Find where the given text appears and provide that cell's center as (X, Y) coordinate. 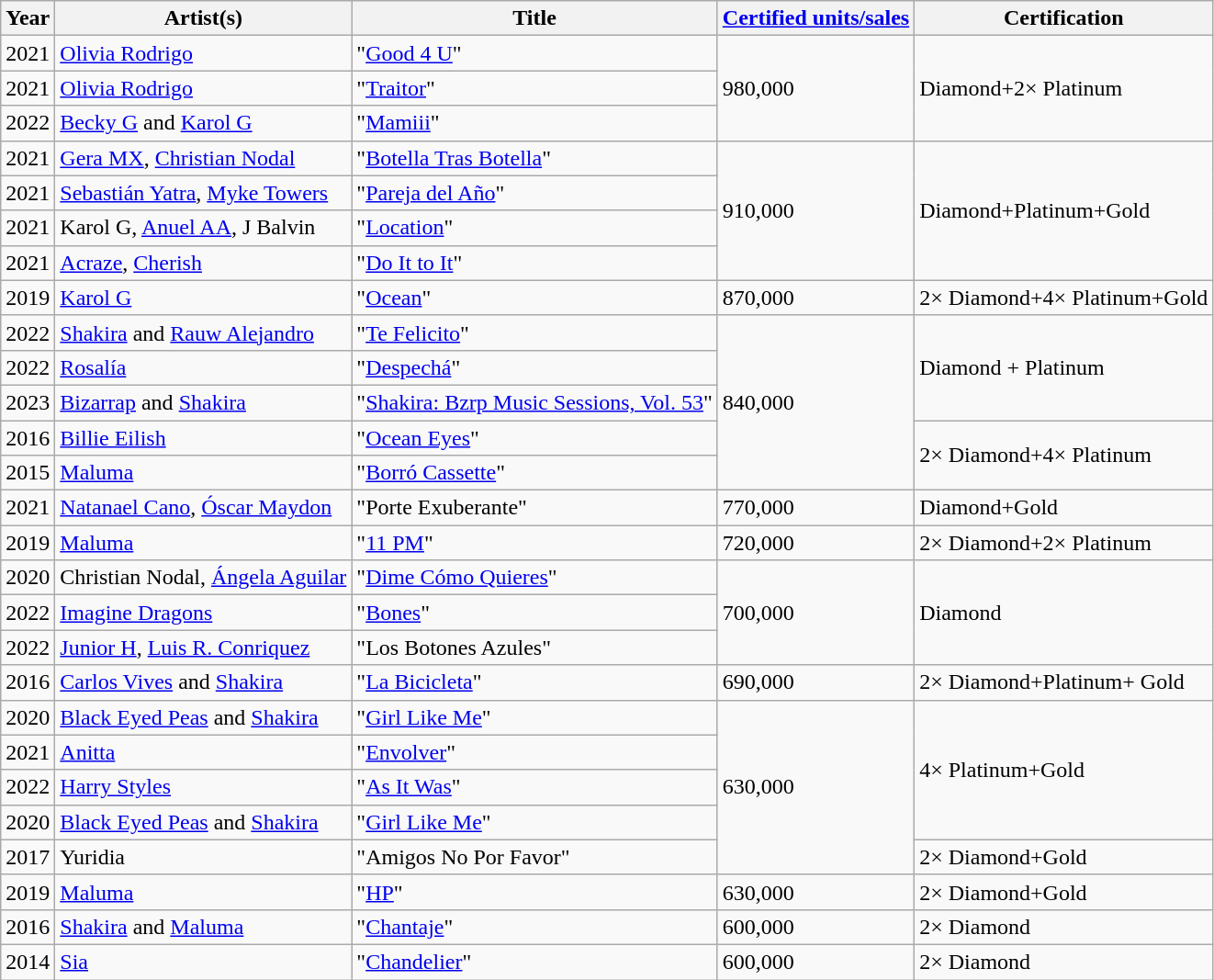
"11 PM" (534, 543)
"Te Felicito" (534, 332)
2× Diamond+4× Platinum (1063, 456)
Diamond+Platinum+Gold (1063, 210)
"Despechá" (534, 367)
Sebastián Yatra, Myke Towers (204, 193)
Diamond+Gold (1063, 508)
Sia (204, 962)
"Dime Cómo Quieres" (534, 578)
Gera MX, Christian Nodal (204, 158)
"Envolver" (534, 752)
870,000 (815, 298)
Karol G, Anuel AA, J Balvin (204, 228)
840,000 (815, 402)
"Location" (534, 228)
"Bones" (534, 613)
"Ocean" (534, 298)
Rosalía (204, 367)
Anitta (204, 752)
Yuridia (204, 857)
Artist(s) (204, 18)
"As It Was" (534, 787)
Natanael Cano, Óscar Maydon (204, 508)
Year (28, 18)
Carlos Vives and Shakira (204, 682)
"Pareja del Año" (534, 193)
"Chandelier" (534, 962)
"Los Botones Azules" (534, 648)
2014 (28, 962)
"Amigos No Por Favor" (534, 857)
4× Platinum+Gold (1063, 770)
"Good 4 U" (534, 53)
2023 (28, 402)
Acraze, Cherish (204, 263)
"Botella Tras Botella" (534, 158)
980,000 (815, 88)
Junior H, Luis R. Conriquez (204, 648)
2015 (28, 473)
"Ocean Eyes" (534, 438)
"Traitor" (534, 88)
690,000 (815, 682)
Christian Nodal, Ángela Aguilar (204, 578)
"La Bicicleta" (534, 682)
"Shakira: Bzrp Music Sessions, Vol. 53" (534, 402)
720,000 (815, 543)
Title (534, 18)
Becky G and Karol G (204, 123)
"Do It to It" (534, 263)
Karol G (204, 298)
Bizarrap and Shakira (204, 402)
Diamond + Platinum (1063, 367)
"Chantaje" (534, 927)
"Porte Exuberante" (534, 508)
2× Diamond+Platinum+ Gold (1063, 682)
Certification (1063, 18)
2× Diamond+2× Platinum (1063, 543)
770,000 (815, 508)
Shakira and Rauw Alejandro (204, 332)
Harry Styles (204, 787)
2× Diamond+4× Platinum+Gold (1063, 298)
700,000 (815, 613)
"Mamiii" (534, 123)
Imagine Dragons (204, 613)
Diamond+2× Platinum (1063, 88)
Diamond (1063, 613)
Certified units/sales (815, 18)
"Borró Cassette" (534, 473)
Shakira and Maluma (204, 927)
910,000 (815, 210)
2017 (28, 857)
Billie Eilish (204, 438)
"HP" (534, 892)
